From the cell containing the given text, extract its center point as (X, Y) coordinate. 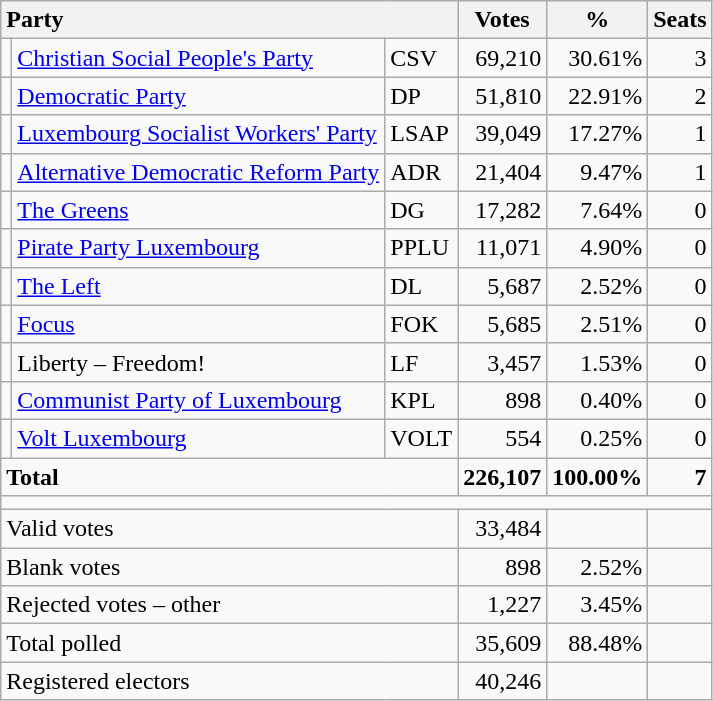
DL (422, 286)
The Left (198, 286)
Registered electors (230, 681)
Luxembourg Socialist Workers' Party (198, 134)
7 (680, 477)
5,687 (502, 286)
Seats (680, 20)
LSAP (422, 134)
Volt Luxembourg (198, 438)
35,609 (502, 643)
69,210 (502, 58)
Rejected votes – other (230, 605)
Liberty – Freedom! (198, 362)
FOK (422, 324)
Total (230, 477)
2.51% (598, 324)
Blank votes (230, 567)
4.90% (598, 248)
CSV (422, 58)
33,484 (502, 529)
554 (502, 438)
100.00% (598, 477)
% (598, 20)
17,282 (502, 210)
5,685 (502, 324)
3.45% (598, 605)
Total polled (230, 643)
LF (422, 362)
3,457 (502, 362)
DP (422, 96)
DG (422, 210)
The Greens (198, 210)
PPLU (422, 248)
39,049 (502, 134)
1,227 (502, 605)
Democratic Party (198, 96)
VOLT (422, 438)
Votes (502, 20)
0.40% (598, 400)
88.48% (598, 643)
Alternative Democratic Reform Party (198, 172)
Communist Party of Luxembourg (198, 400)
Party (230, 20)
ADR (422, 172)
11,071 (502, 248)
40,246 (502, 681)
9.47% (598, 172)
226,107 (502, 477)
22.91% (598, 96)
Christian Social People's Party (198, 58)
1.53% (598, 362)
Pirate Party Luxembourg (198, 248)
KPL (422, 400)
Valid votes (230, 529)
21,404 (502, 172)
Focus (198, 324)
7.64% (598, 210)
0.25% (598, 438)
30.61% (598, 58)
51,810 (502, 96)
17.27% (598, 134)
3 (680, 58)
2 (680, 96)
